Return [X, Y] of the center of cell containing provided text 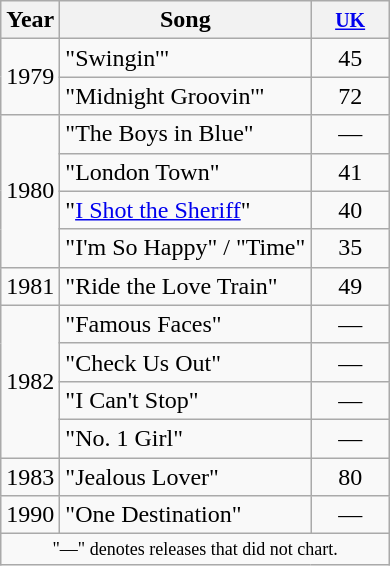
"The Boys in Blue" [186, 134]
"—" denotes releases that did not chart. [196, 550]
UK [350, 20]
1983 [30, 477]
"Midnight Groovin'" [186, 96]
"Check Us Out" [186, 362]
Song [186, 20]
80 [350, 477]
1979 [30, 77]
45 [350, 58]
1981 [30, 286]
1980 [30, 191]
"No. 1 Girl" [186, 438]
"One Destination" [186, 515]
1982 [30, 381]
"I Shot the Sheriff" [186, 210]
1990 [30, 515]
72 [350, 96]
40 [350, 210]
"Jealous Lover" [186, 477]
"I'm So Happy" / "Time" [186, 248]
"Famous Faces" [186, 324]
"Swingin'" [186, 58]
49 [350, 286]
"Ride the Love Train" [186, 286]
Year [30, 20]
35 [350, 248]
41 [350, 172]
"London Town" [186, 172]
"I Can't Stop" [186, 400]
